Capture the cell that displays the provided text and extract its [X, Y] central coordinate. 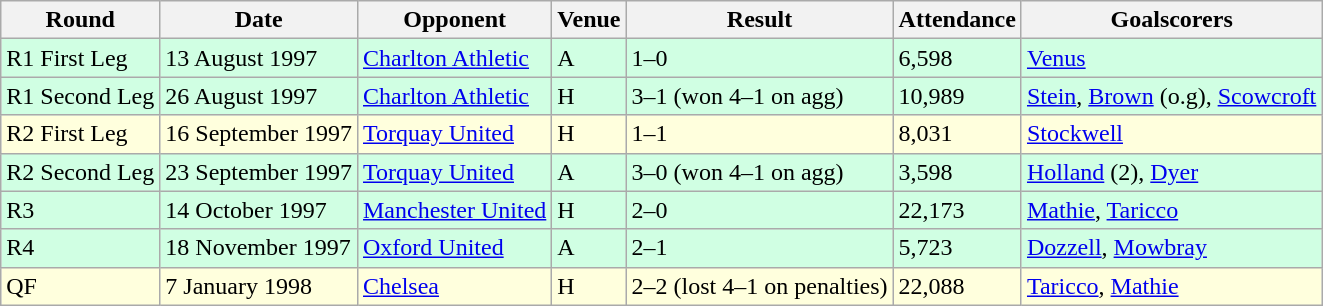
Stein, Brown (o.g), Scowcroft [1171, 96]
Result [760, 20]
16 September 1997 [259, 134]
R2 First Leg [80, 134]
Manchester United [454, 210]
7 January 1998 [259, 286]
Venue [589, 20]
22,088 [957, 286]
Dozzell, Mowbray [1171, 248]
Date [259, 20]
3,598 [957, 172]
Taricco, Mathie [1171, 286]
Opponent [454, 20]
2–2 (lost 4–1 on penalties) [760, 286]
Chelsea [454, 286]
3–0 (won 4–1 on agg) [760, 172]
6,598 [957, 58]
1–1 [760, 134]
R1 First Leg [80, 58]
Oxford United [454, 248]
8,031 [957, 134]
13 August 1997 [259, 58]
R1 Second Leg [80, 96]
2–1 [760, 248]
2–0 [760, 210]
R4 [80, 248]
Stockwell [1171, 134]
R3 [80, 210]
22,173 [957, 210]
14 October 1997 [259, 210]
10,989 [957, 96]
3–1 (won 4–1 on agg) [760, 96]
Round [80, 20]
Venus [1171, 58]
23 September 1997 [259, 172]
Goalscorers [1171, 20]
26 August 1997 [259, 96]
Attendance [957, 20]
5,723 [957, 248]
18 November 1997 [259, 248]
R2 Second Leg [80, 172]
1–0 [760, 58]
QF [80, 286]
Holland (2), Dyer [1171, 172]
Mathie, Taricco [1171, 210]
